Detect which cell encompasses the target text, then output its (X, Y) center coordinate. 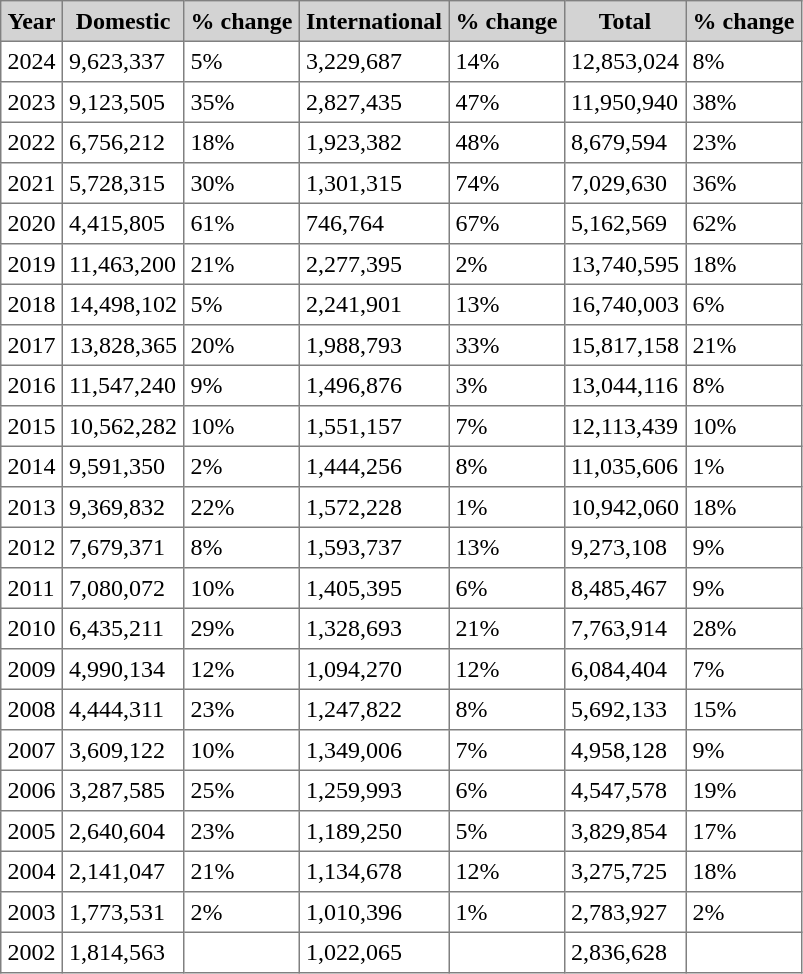
8,679,594 (625, 142)
36% (744, 183)
15% (744, 709)
4,415,805 (123, 223)
3,609,122 (123, 750)
9,591,350 (123, 466)
2011 (32, 588)
2006 (32, 790)
9,369,832 (123, 507)
16,740,003 (625, 304)
9,123,505 (123, 102)
7,679,371 (123, 547)
67% (507, 223)
9,623,337 (123, 61)
6,084,404 (625, 669)
1,496,876 (374, 385)
2005 (32, 831)
13,740,595 (625, 264)
2002 (32, 952)
1,010,396 (374, 912)
2,241,901 (374, 304)
5,728,315 (123, 183)
28% (744, 628)
1,328,693 (374, 628)
2013 (32, 507)
7,029,630 (625, 183)
14,498,102 (123, 304)
3,275,725 (625, 871)
22% (242, 507)
11,035,606 (625, 466)
15,817,158 (625, 345)
3,829,854 (625, 831)
2015 (32, 426)
7,080,072 (123, 588)
1,551,157 (374, 426)
1,094,270 (374, 669)
2,827,435 (374, 102)
2003 (32, 912)
4,547,578 (625, 790)
2020 (32, 223)
9,273,108 (625, 547)
2009 (32, 669)
Year (32, 21)
2012 (32, 547)
1,301,315 (374, 183)
1,134,678 (374, 871)
17% (744, 831)
47% (507, 102)
2007 (32, 750)
62% (744, 223)
61% (242, 223)
1,349,006 (374, 750)
1,773,531 (123, 912)
3,229,687 (374, 61)
5,692,133 (625, 709)
2,141,047 (123, 871)
13,828,365 (123, 345)
2021 (32, 183)
4,958,128 (625, 750)
12,113,439 (625, 426)
19% (744, 790)
1,259,993 (374, 790)
746,764 (374, 223)
30% (242, 183)
1,444,256 (374, 466)
48% (507, 142)
2,783,927 (625, 912)
12,853,024 (625, 61)
11,463,200 (123, 264)
11,950,940 (625, 102)
10,942,060 (625, 507)
2,640,604 (123, 831)
33% (507, 345)
7,763,914 (625, 628)
29% (242, 628)
74% (507, 183)
1,814,563 (123, 952)
2024 (32, 61)
25% (242, 790)
3% (507, 385)
1,572,228 (374, 507)
14% (507, 61)
4,990,134 (123, 669)
38% (744, 102)
13,044,116 (625, 385)
4,444,311 (123, 709)
2014 (32, 466)
1,923,382 (374, 142)
1,405,395 (374, 588)
2008 (32, 709)
1,593,737 (374, 547)
8,485,467 (625, 588)
20% (242, 345)
10,562,282 (123, 426)
11,547,240 (123, 385)
35% (242, 102)
6,756,212 (123, 142)
Domestic (123, 21)
1,988,793 (374, 345)
International (374, 21)
6,435,211 (123, 628)
2019 (32, 264)
1,247,822 (374, 709)
2,277,395 (374, 264)
2022 (32, 142)
2018 (32, 304)
2004 (32, 871)
5,162,569 (625, 223)
2023 (32, 102)
2016 (32, 385)
3,287,585 (123, 790)
2017 (32, 345)
Total (625, 21)
2010 (32, 628)
2,836,628 (625, 952)
1,189,250 (374, 831)
1,022,065 (374, 952)
